Scan for the cell matching the given text and deliver its [x, y] coordinate at center. 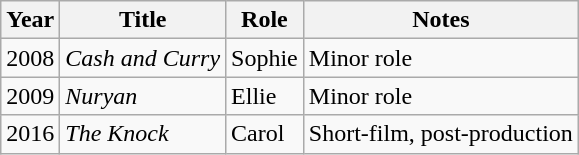
The Knock [143, 134]
Ellie [265, 96]
Short-film, post-production [440, 134]
Year [30, 20]
2009 [30, 96]
Nuryan [143, 96]
Role [265, 20]
2008 [30, 58]
Notes [440, 20]
Title [143, 20]
Cash and Curry [143, 58]
2016 [30, 134]
Carol [265, 134]
Sophie [265, 58]
